Find where the given text appears and provide that cell's center as [x, y] coordinate. 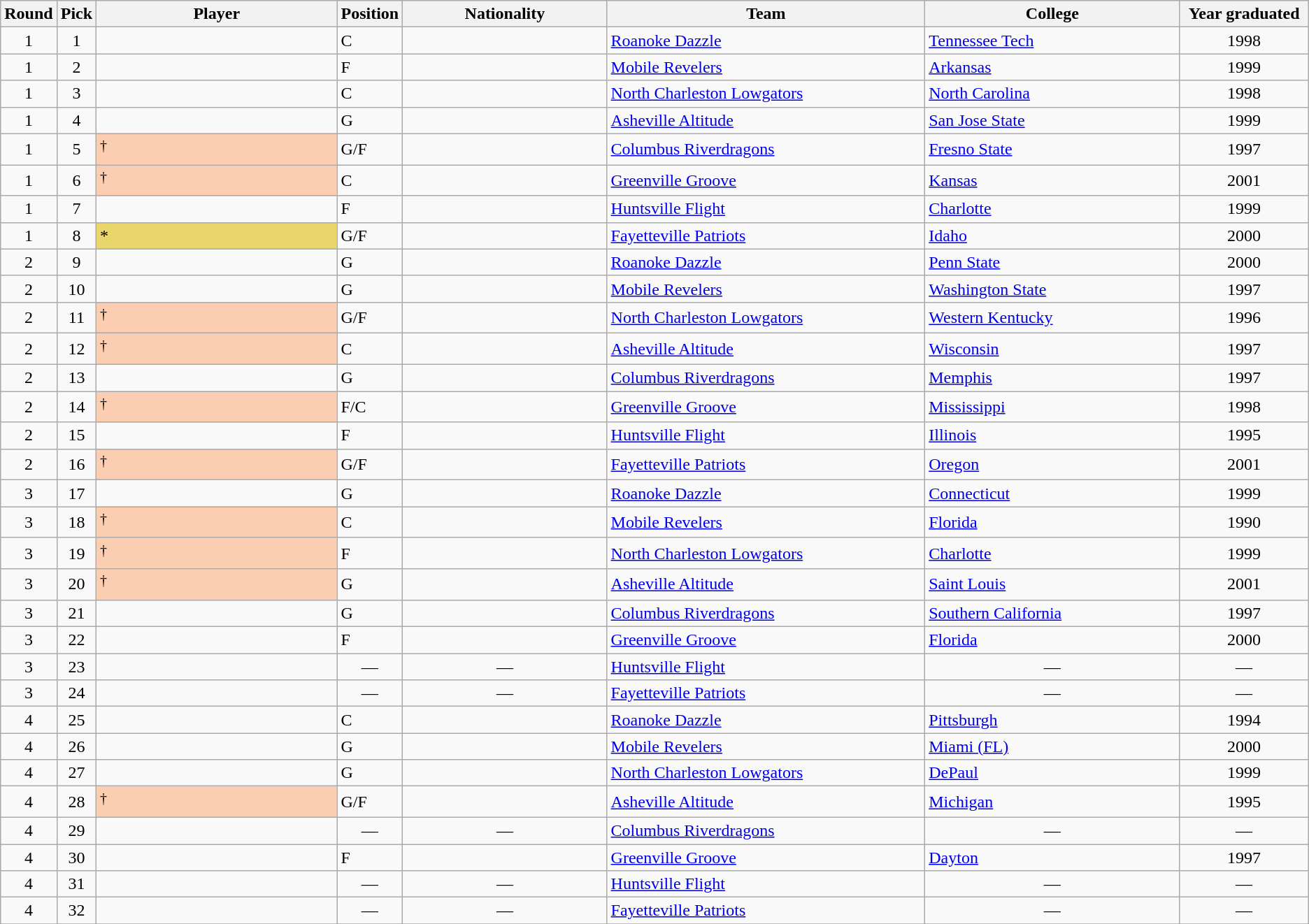
29 [76, 830]
1994 [1244, 720]
* [217, 236]
Arkansas [1052, 67]
14 [76, 407]
7 [76, 209]
College [1052, 14]
Tennessee Tech [1052, 41]
23 [76, 667]
19 [76, 554]
16 [76, 464]
1996 [1244, 317]
Illinois [1052, 435]
6 [76, 180]
8 [76, 236]
28 [76, 802]
10 [76, 289]
15 [76, 435]
27 [76, 773]
31 [76, 884]
18 [76, 523]
24 [76, 693]
F/C [370, 407]
Round [29, 14]
Dayton [1052, 858]
Washington State [1052, 289]
12 [76, 349]
1990 [1244, 523]
Position [370, 14]
Player [217, 14]
Southern California [1052, 613]
Connecticut [1052, 493]
26 [76, 746]
Miami (FL) [1052, 746]
Idaho [1052, 236]
Michigan [1052, 802]
17 [76, 493]
11 [76, 317]
North Carolina [1052, 94]
9 [76, 262]
Team [766, 14]
Kansas [1052, 180]
13 [76, 378]
Oregon [1052, 464]
San Jose State [1052, 120]
Memphis [1052, 378]
Nationality [505, 14]
Pick [76, 14]
Pittsburgh [1052, 720]
Mississippi [1052, 407]
Western Kentucky [1052, 317]
32 [76, 911]
Fresno State [1052, 150]
21 [76, 613]
25 [76, 720]
Saint Louis [1052, 584]
20 [76, 584]
22 [76, 640]
Penn State [1052, 262]
5 [76, 150]
Wisconsin [1052, 349]
Year graduated [1244, 14]
30 [76, 858]
DePaul [1052, 773]
